From the cell containing the given text, extract its center point as (X, Y) coordinate. 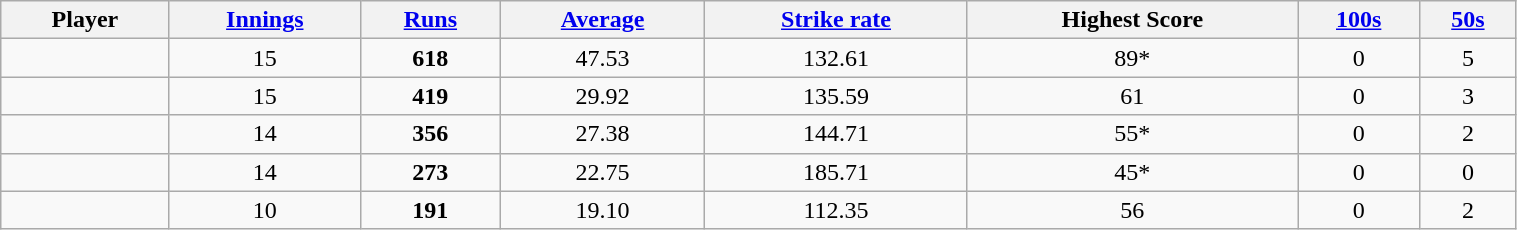
618 (431, 58)
Average (602, 20)
27.38 (602, 134)
273 (431, 172)
5 (1468, 58)
22.75 (602, 172)
10 (265, 210)
47.53 (602, 58)
Player (85, 20)
50s (1468, 20)
Strike rate (836, 20)
100s (1359, 20)
56 (1132, 210)
419 (431, 96)
Runs (431, 20)
135.59 (836, 96)
132.61 (836, 58)
112.35 (836, 210)
191 (431, 210)
144.71 (836, 134)
Highest Score (1132, 20)
55* (1132, 134)
185.71 (836, 172)
Innings (265, 20)
19.10 (602, 210)
356 (431, 134)
61 (1132, 96)
3 (1468, 96)
29.92 (602, 96)
45* (1132, 172)
89* (1132, 58)
